Identify which cell holds the provided text, then report its (x, y) central coordinate. 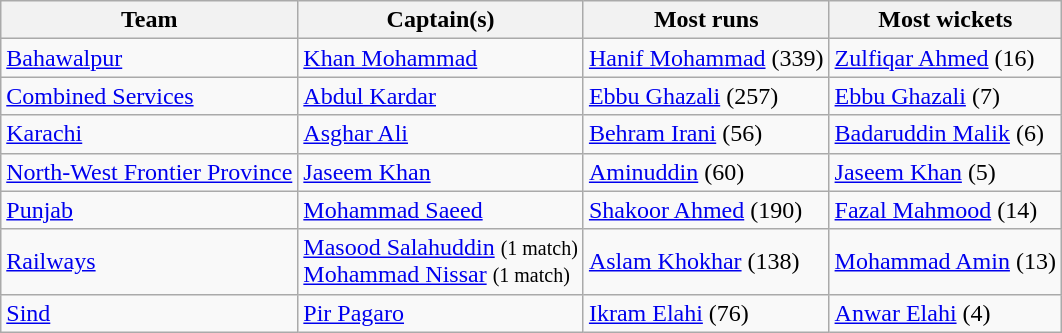
North-West Frontier Province (150, 172)
Aminuddin (60) (706, 172)
Asghar Ali (441, 134)
Sind (150, 313)
Ebbu Ghazali (257) (706, 96)
Behram Irani (56) (706, 134)
Railways (150, 262)
Jaseem Khan (5) (945, 172)
Fazal Mahmood (14) (945, 210)
Most runs (706, 20)
Abdul Kardar (441, 96)
Most wickets (945, 20)
Captain(s) (441, 20)
Team (150, 20)
Pir Pagaro (441, 313)
Badaruddin Malik (6) (945, 134)
Aslam Khokhar (138) (706, 262)
Shakoor Ahmed (190) (706, 210)
Bahawalpur (150, 58)
Karachi (150, 134)
Ikram Elahi (76) (706, 313)
Zulfiqar Ahmed (16) (945, 58)
Ebbu Ghazali (7) (945, 96)
Mohammad Saeed (441, 210)
Hanif Mohammad (339) (706, 58)
Punjab (150, 210)
Jaseem Khan (441, 172)
Mohammad Amin (13) (945, 262)
Khan Mohammad (441, 58)
Anwar Elahi (4) (945, 313)
Masood Salahuddin (1 match)Mohammad Nissar (1 match) (441, 262)
Combined Services (150, 96)
